Output the (x, y) coordinate of the center of the cell containing the given text.  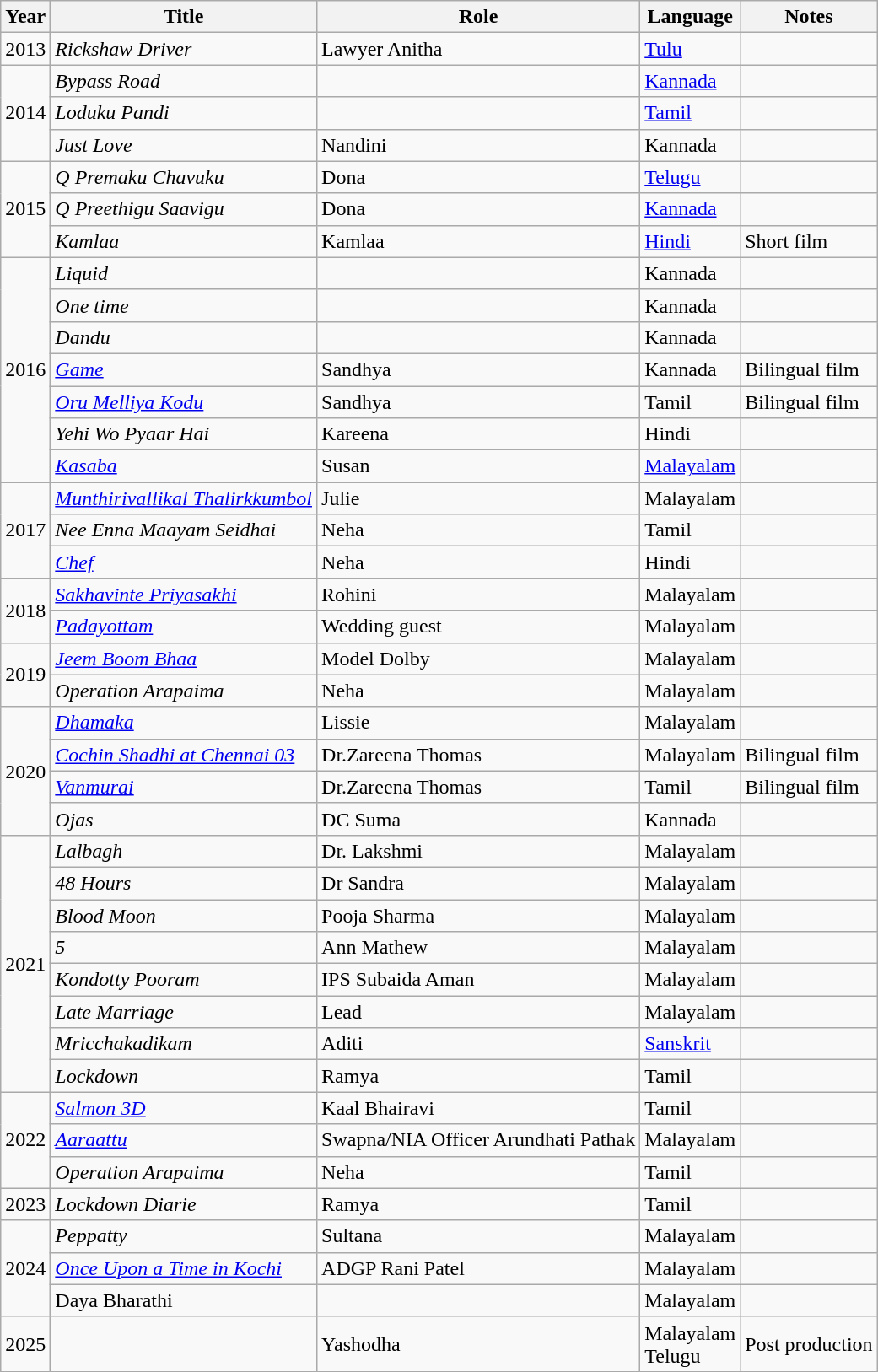
2016 (25, 369)
Lalbagh (184, 851)
Daya Bharathi (184, 1300)
Julie (479, 498)
IPS Subaida Aman (479, 980)
2020 (25, 771)
Swapna/NIA Officer Arundhati Pathak (479, 1140)
Mricchakadikam (184, 1044)
One time (184, 305)
2023 (25, 1204)
Nandini (479, 145)
2019 (25, 675)
2025 (25, 1344)
Jeem Boom Bhaa (184, 659)
Kasaba (184, 466)
Game (184, 369)
Dr Sandra (479, 883)
Sultana (479, 1236)
Liquid (184, 273)
Lissie (479, 723)
Bypass Road (184, 81)
Kondotty Pooram (184, 980)
5 (184, 948)
Pooja Sharma (479, 915)
Oru Melliya Kodu (184, 402)
Salmon 3D (184, 1108)
Susan (479, 466)
Nee Enna Maayam Seidhai (184, 530)
Yashodha (479, 1344)
Lockdown (184, 1076)
Wedding guest (479, 627)
2014 (25, 113)
48 Hours (184, 883)
2022 (25, 1140)
Rohini (479, 595)
ADGP Rani Patel (479, 1268)
2015 (25, 209)
2013 (25, 49)
Aaraattu (184, 1140)
Short film (809, 241)
2021 (25, 963)
Ann Mathew (479, 948)
Padayottam (184, 627)
Kareena (479, 434)
Dr. Lakshmi (479, 851)
Munthirivallikal Thalirkkumbol (184, 498)
Telugu (690, 177)
Sakhavinte Priyasakhi (184, 595)
Q Premaku Chavuku (184, 177)
2017 (25, 530)
Lawyer Anitha (479, 49)
Language (690, 17)
Yehi Wo Pyaar Hai (184, 434)
Loduku Pandi (184, 113)
Lockdown Diarie (184, 1204)
Late Marriage (184, 1012)
Dandu (184, 337)
Role (479, 17)
Chef (184, 562)
2024 (25, 1268)
Sanskrit (690, 1044)
Lead (479, 1012)
Title (184, 17)
Model Dolby (479, 659)
Vanmurai (184, 787)
Peppatty (184, 1236)
Post production (809, 1344)
Notes (809, 17)
Year (25, 17)
Tulu (690, 49)
Q Preethigu Saavigu (184, 209)
Ojas (184, 819)
Aditi (479, 1044)
Just Love (184, 145)
Once Upon a Time in Kochi (184, 1268)
Kaal Bhairavi (479, 1108)
2018 (25, 611)
Rickshaw Driver (184, 49)
DC Suma (479, 819)
Malayalam Telugu (690, 1344)
Blood Moon (184, 915)
Dhamaka (184, 723)
Cochin Shadhi at Chennai 03 (184, 755)
